Return [X, Y] of the center of cell containing provided text 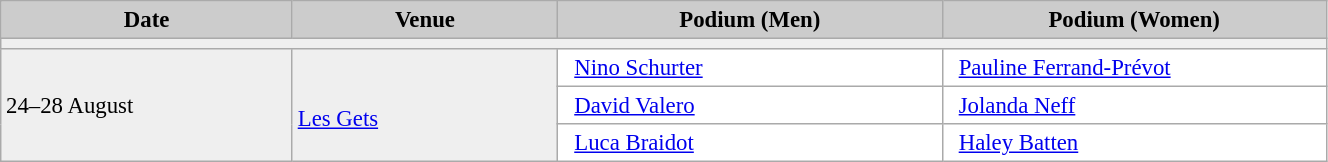
Haley Batten [1134, 143]
Nino Schurter [750, 68]
Podium (Women) [1134, 20]
24–28 August [147, 106]
Podium (Men) [750, 20]
Pauline Ferrand-Prévot [1134, 68]
Luca Braidot [750, 143]
David Valero [750, 106]
Les Gets [424, 106]
Venue [424, 20]
Jolanda Neff [1134, 106]
Date [147, 20]
